Identify which cell holds the provided text, then report its (X, Y) central coordinate. 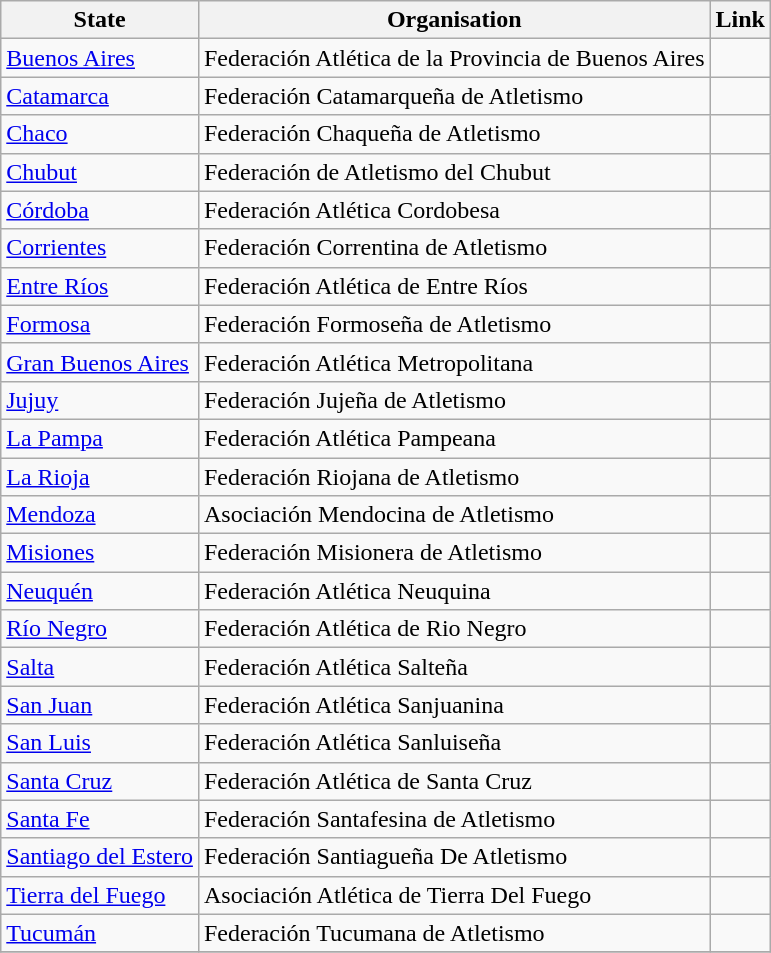
Federación Santafesina de Atletismo (454, 819)
Jujuy (100, 400)
Entre Ríos (100, 286)
Federación Atlética Salteña (454, 667)
Chaco (100, 134)
Federación Jujeña de Atletismo (454, 400)
Federación Santiagueña De Atletismo (454, 857)
San Juan (100, 705)
Federación Correntina de Atletismo (454, 248)
Mendoza (100, 515)
Federación Atlética Neuquina (454, 591)
Federación Atlética Metropolitana (454, 362)
Río Negro (100, 629)
Federación de Atletismo del Chubut (454, 172)
Federación Atlética de Rio Negro (454, 629)
Asociación Mendocina de Atletismo (454, 515)
Federación Atlética Sanjuanina (454, 705)
Formosa (100, 324)
Gran Buenos Aires (100, 362)
Asociación Atlética de Tierra Del Fuego (454, 895)
Link (740, 20)
Federación Atlética Cordobesa (454, 210)
Federación Atlética de Entre Ríos (454, 286)
Federación Tucumana de Atletismo (454, 933)
Córdoba (100, 210)
Neuquén (100, 591)
Federación Atlética de la Provincia de Buenos Aires (454, 58)
Buenos Aires (100, 58)
Federación Atlética Sanluiseña (454, 743)
Catamarca (100, 96)
Santa Fe (100, 819)
Misiones (100, 553)
Salta (100, 667)
Federación Formoseña de Atletismo (454, 324)
Santiago del Estero (100, 857)
Federación Misionera de Atletismo (454, 553)
Chubut (100, 172)
Federación Atlética de Santa Cruz (454, 781)
Federación Riojana de Atletismo (454, 477)
Tucumán (100, 933)
Santa Cruz (100, 781)
State (100, 20)
Federación Atlética Pampeana (454, 438)
San Luis (100, 743)
La Rioja (100, 477)
Federación Chaqueña de Atletismo (454, 134)
Organisation (454, 20)
Federación Catamarqueña de Atletismo (454, 96)
Tierra del Fuego (100, 895)
Corrientes (100, 248)
La Pampa (100, 438)
